Search for the cell housing the specified text and yield its (X, Y) center coordinate. 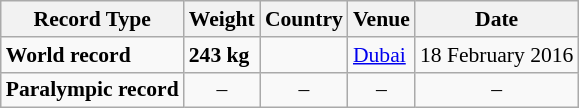
Record Type (92, 19)
243 kg (222, 55)
Dubai (382, 55)
Country (304, 19)
Venue (382, 19)
Weight (222, 19)
Paralympic record (92, 90)
World record (92, 55)
Date (497, 19)
18 February 2016 (497, 55)
